Output the [X, Y] coordinate of the center of the cell containing the given text.  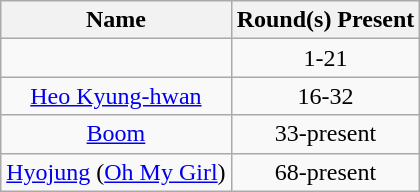
Boom [116, 134]
Round(s) Present [326, 20]
Heo Kyung-hwan [116, 96]
16-32 [326, 96]
1-21 [326, 58]
Name [116, 20]
33-present [326, 134]
68-present [326, 172]
Hyojung (Oh My Girl) [116, 172]
